Locate the cell with the specified text and output its [X, Y] center coordinate. 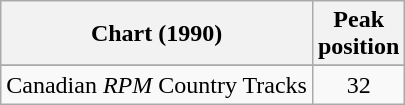
Chart (1990) [157, 34]
Peakposition [358, 34]
Canadian RPM Country Tracks [157, 85]
32 [358, 85]
